Identify which cell holds the provided text, then report its (x, y) central coordinate. 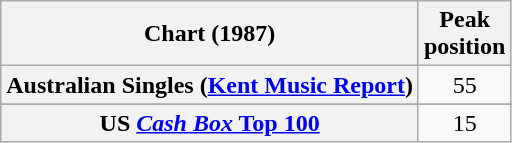
US Cash Box Top 100 (210, 123)
Australian Singles (Kent Music Report) (210, 85)
55 (464, 85)
Chart (1987) (210, 34)
15 (464, 123)
Peakposition (464, 34)
